From the cell containing the given text, extract its center point as (X, Y) coordinate. 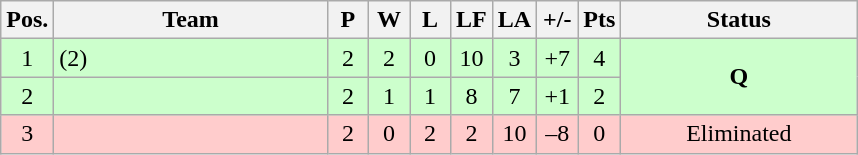
Q (739, 77)
W (388, 20)
–8 (558, 134)
(2) (191, 58)
LA (514, 20)
Eliminated (739, 134)
L (430, 20)
Pos. (28, 20)
P (348, 20)
+/- (558, 20)
+1 (558, 96)
7 (514, 96)
Status (739, 20)
8 (472, 96)
LF (472, 20)
Team (191, 20)
4 (600, 58)
Pts (600, 20)
+7 (558, 58)
